From the cell containing the given text, extract its center point as [X, Y] coordinate. 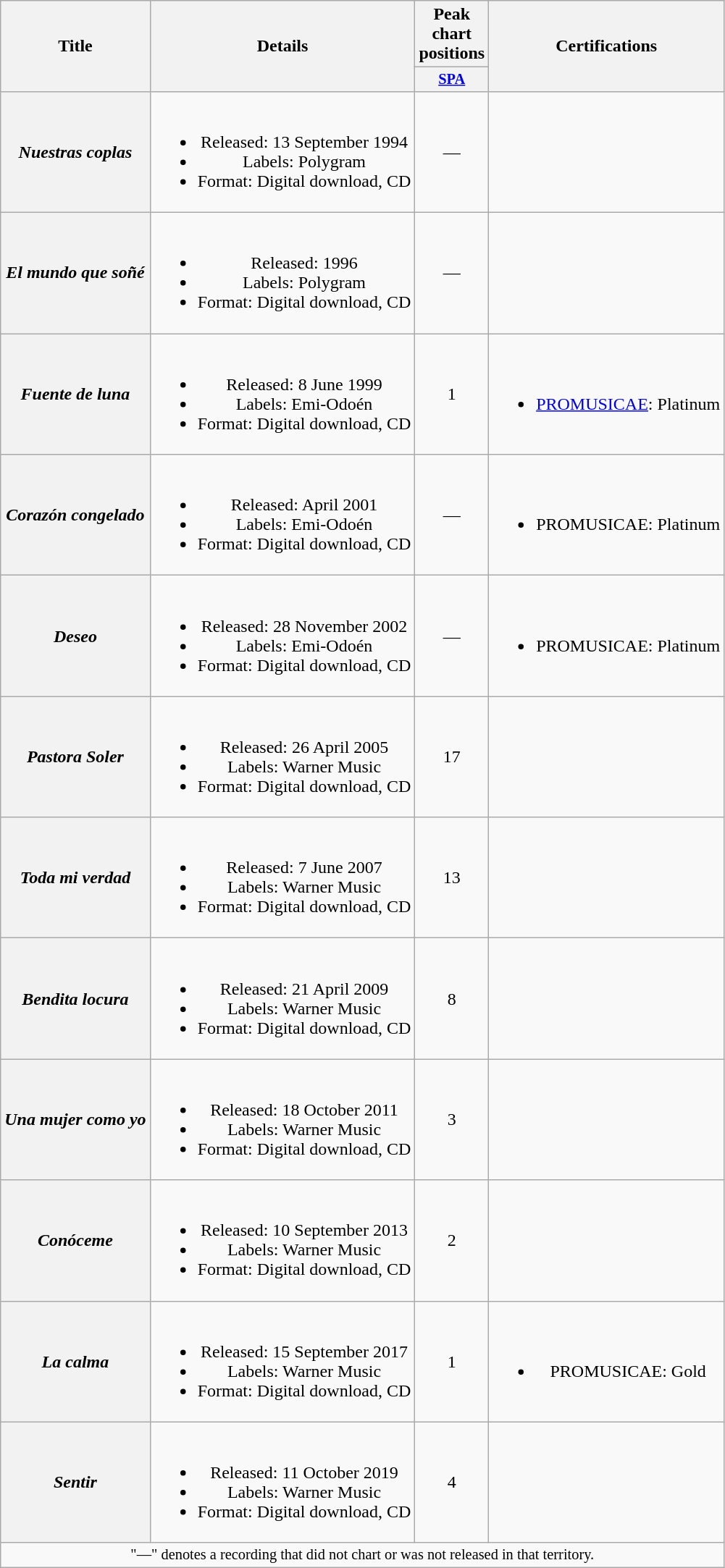
Released: 15 September 2017Labels: Warner MusicFormat: Digital download, CD [282, 1361]
"—" denotes a recording that did not chart or was not released in that territory. [362, 1555]
3 [452, 1119]
Released: 1996Labels: PolygramFormat: Digital download, CD [282, 274]
17 [452, 757]
Released: 21 April 2009Labels: Warner MusicFormat: Digital download, CD [282, 999]
4 [452, 1483]
Sentir [75, 1483]
Released: April 2001Labels: Emi-OdoénFormat: Digital download, CD [282, 515]
Released: 11 October 2019Labels: Warner MusicFormat: Digital download, CD [282, 1483]
Released: 7 June 2007Labels: Warner MusicFormat: Digital download, CD [282, 877]
Certifications [607, 46]
Pastora Soler [75, 757]
Released: 26 April 2005Labels: Warner MusicFormat: Digital download, CD [282, 757]
El mundo que soñé [75, 274]
Toda mi verdad [75, 877]
13 [452, 877]
Fuente de luna [75, 394]
Bendita locura [75, 999]
La calma [75, 1361]
Conóceme [75, 1241]
Corazón congelado [75, 515]
Una mujer como yo [75, 1119]
Nuestras coplas [75, 152]
PROMUSICAE: Gold [607, 1361]
Released: 10 September 2013Labels: Warner MusicFormat: Digital download, CD [282, 1241]
Details [282, 46]
Released: 18 October 2011Labels: Warner MusicFormat: Digital download, CD [282, 1119]
Released: 8 June 1999Labels: Emi-OdoénFormat: Digital download, CD [282, 394]
Peak chart positions [452, 34]
Released: 13 September 1994Labels: PolygramFormat: Digital download, CD [282, 152]
Released: 28 November 2002Labels: Emi-OdoénFormat: Digital download, CD [282, 636]
2 [452, 1241]
SPA [452, 80]
Deseo [75, 636]
Title [75, 46]
8 [452, 999]
